Search for the cell housing the specified text and yield its (x, y) center coordinate. 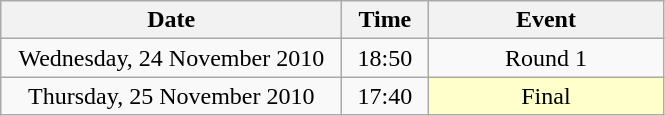
Date (172, 20)
Wednesday, 24 November 2010 (172, 58)
Round 1 (546, 58)
Time (385, 20)
Thursday, 25 November 2010 (172, 96)
18:50 (385, 58)
17:40 (385, 96)
Final (546, 96)
Event (546, 20)
